Find where the given text appears and provide that cell's center as (x, y) coordinate. 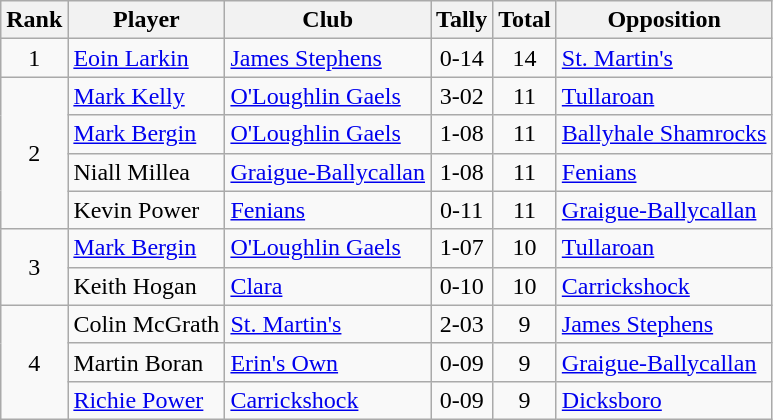
Martin Boran (146, 362)
0-10 (462, 286)
Ballyhale Shamrocks (664, 134)
1 (34, 58)
Player (146, 20)
Opposition (664, 20)
14 (525, 58)
Total (525, 20)
Rank (34, 20)
Niall Millea (146, 172)
Erin's Own (328, 362)
3-02 (462, 96)
Club (328, 20)
Clara (328, 286)
Dicksboro (664, 400)
Mark Kelly (146, 96)
Tally (462, 20)
Richie Power (146, 400)
0-14 (462, 58)
Eoin Larkin (146, 58)
4 (34, 362)
2-03 (462, 324)
3 (34, 267)
Keith Hogan (146, 286)
Kevin Power (146, 210)
1-07 (462, 248)
2 (34, 153)
Colin McGrath (146, 324)
0-11 (462, 210)
